Output the [x, y] coordinate of the center of the cell containing the given text.  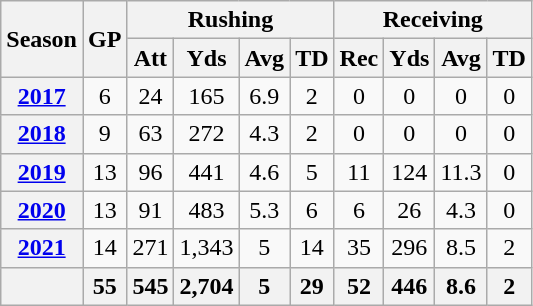
Rushing [230, 20]
26 [410, 210]
165 [206, 96]
Receiving [432, 20]
545 [150, 286]
29 [312, 286]
6.9 [264, 96]
55 [104, 286]
24 [150, 96]
271 [150, 248]
91 [150, 210]
446 [410, 286]
Season [42, 39]
96 [150, 172]
8.6 [461, 286]
441 [206, 172]
296 [410, 248]
2018 [42, 134]
11.3 [461, 172]
GP [104, 39]
124 [410, 172]
52 [359, 286]
2,704 [206, 286]
2017 [42, 96]
63 [150, 134]
5.3 [264, 210]
2021 [42, 248]
Rec [359, 58]
2019 [42, 172]
272 [206, 134]
2020 [42, 210]
1,343 [206, 248]
8.5 [461, 248]
483 [206, 210]
4.6 [264, 172]
Att [150, 58]
11 [359, 172]
35 [359, 248]
9 [104, 134]
